Determine the [X, Y] coordinate at the center of the cell enclosing the given text.  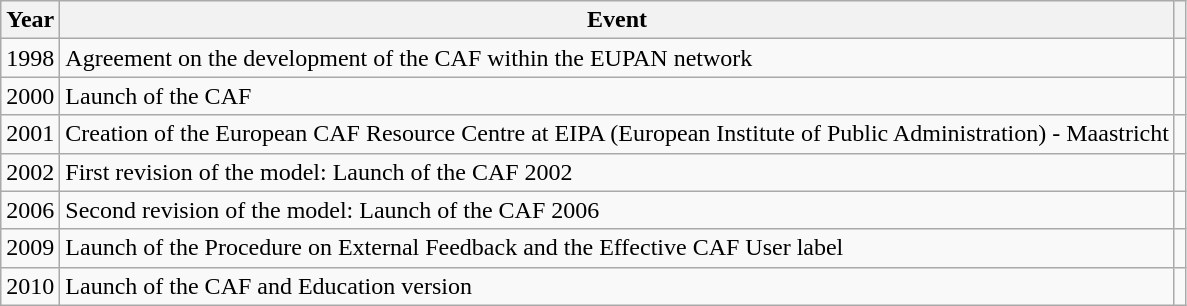
Year [30, 20]
Event [618, 20]
Creation of the European CAF Resource Centre at EIPA (European Institute of Public Administration) - Maastricht [618, 134]
2001 [30, 134]
Agreement on the development of the CAF within the EUPAN network [618, 58]
1998 [30, 58]
2009 [30, 248]
2006 [30, 210]
Launch of the CAF [618, 96]
2000 [30, 96]
2002 [30, 172]
2010 [30, 286]
First revision of the model: Launch of the CAF 2002 [618, 172]
Launch of the CAF and Education version [618, 286]
Second revision of the model: Launch of the CAF 2006 [618, 210]
Launch of the Procedure on External Feedback and the Effective CAF User label [618, 248]
